Locate the cell with the specified text and output its [X, Y] center coordinate. 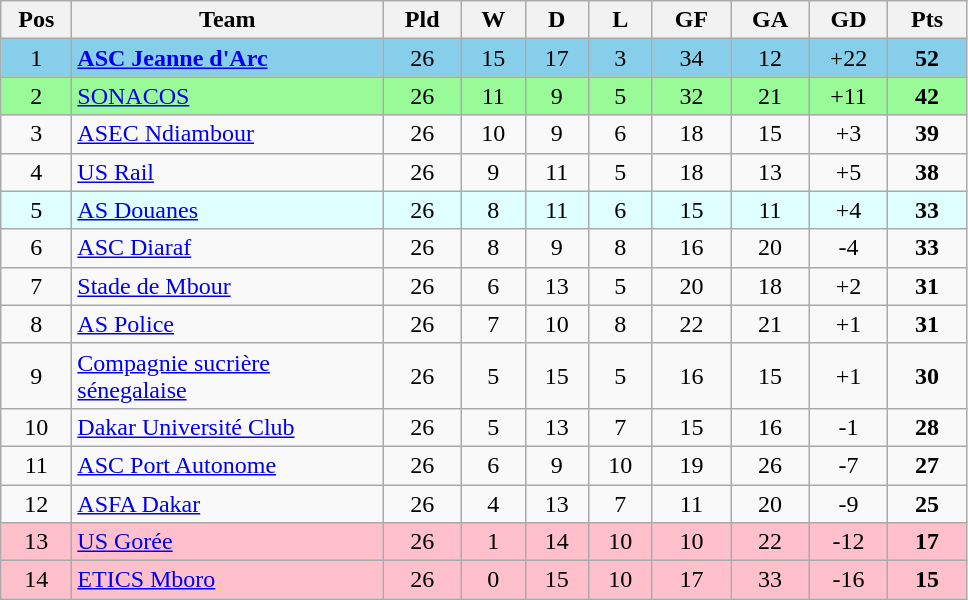
Pos [36, 20]
ASFA Dakar [228, 503]
+11 [848, 96]
2 [36, 96]
Pld [422, 20]
-1 [848, 427]
+22 [848, 58]
+4 [848, 210]
Dakar Université Club [228, 427]
52 [928, 58]
-12 [848, 542]
AS Douanes [228, 210]
19 [692, 465]
W [493, 20]
D [557, 20]
ASC Port Autonome [228, 465]
US Gorée [228, 542]
GA [770, 20]
ASC Jeanne d'Arc [228, 58]
+3 [848, 134]
30 [928, 376]
38 [928, 172]
-16 [848, 580]
+2 [848, 286]
Stade de Mbour [228, 286]
Compagnie sucrière sénegalaise [228, 376]
+5 [848, 172]
SONACOS [228, 96]
-9 [848, 503]
-4 [848, 248]
GF [692, 20]
US Rail [228, 172]
ETICS Mboro [228, 580]
39 [928, 134]
L [621, 20]
ASC Diaraf [228, 248]
42 [928, 96]
AS Police [228, 324]
-7 [848, 465]
27 [928, 465]
Pts [928, 20]
28 [928, 427]
25 [928, 503]
GD [848, 20]
34 [692, 58]
0 [493, 580]
32 [692, 96]
Team [228, 20]
ASEC Ndiambour [228, 134]
